Scan for the cell matching the given text and deliver its (X, Y) coordinate at center. 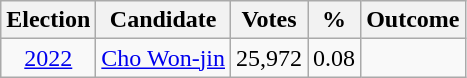
Outcome (413, 20)
25,972 (270, 58)
Votes (270, 20)
Election (48, 20)
Cho Won-jin (164, 58)
% (334, 20)
Candidate (164, 20)
2022 (48, 58)
0.08 (334, 58)
